Output the [x, y] coordinate of the center of the cell containing the given text.  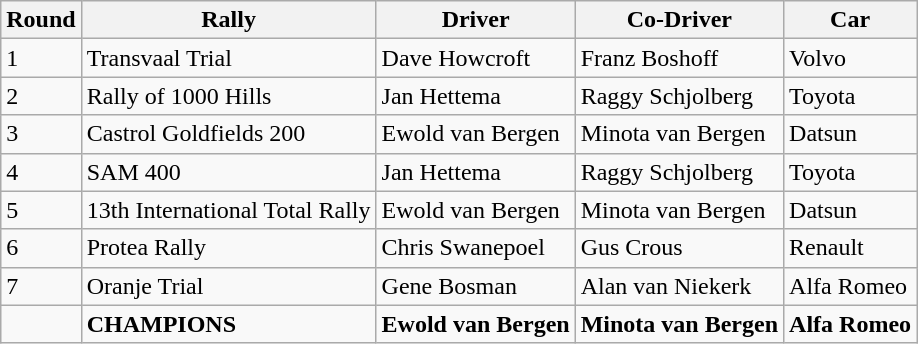
6 [41, 248]
Protea Rally [228, 248]
Oranje Trial [228, 286]
1 [41, 58]
Renault [850, 248]
7 [41, 286]
SAM 400 [228, 172]
Rally of 1000 Hills [228, 96]
3 [41, 134]
Rally [228, 20]
Gene Bosman [476, 286]
Driver [476, 20]
5 [41, 210]
2 [41, 96]
Car [850, 20]
Castrol Goldfields 200 [228, 134]
4 [41, 172]
Co-Driver [679, 20]
Gus Crous [679, 248]
Chris Swanepoel [476, 248]
Franz Boshoff [679, 58]
Volvo [850, 58]
CHAMPIONS [228, 324]
Dave Howcroft [476, 58]
13th International Total Rally [228, 210]
Alan van Niekerk [679, 286]
Transvaal Trial [228, 58]
Round [41, 20]
